Search for the cell housing the specified text and yield its [x, y] center coordinate. 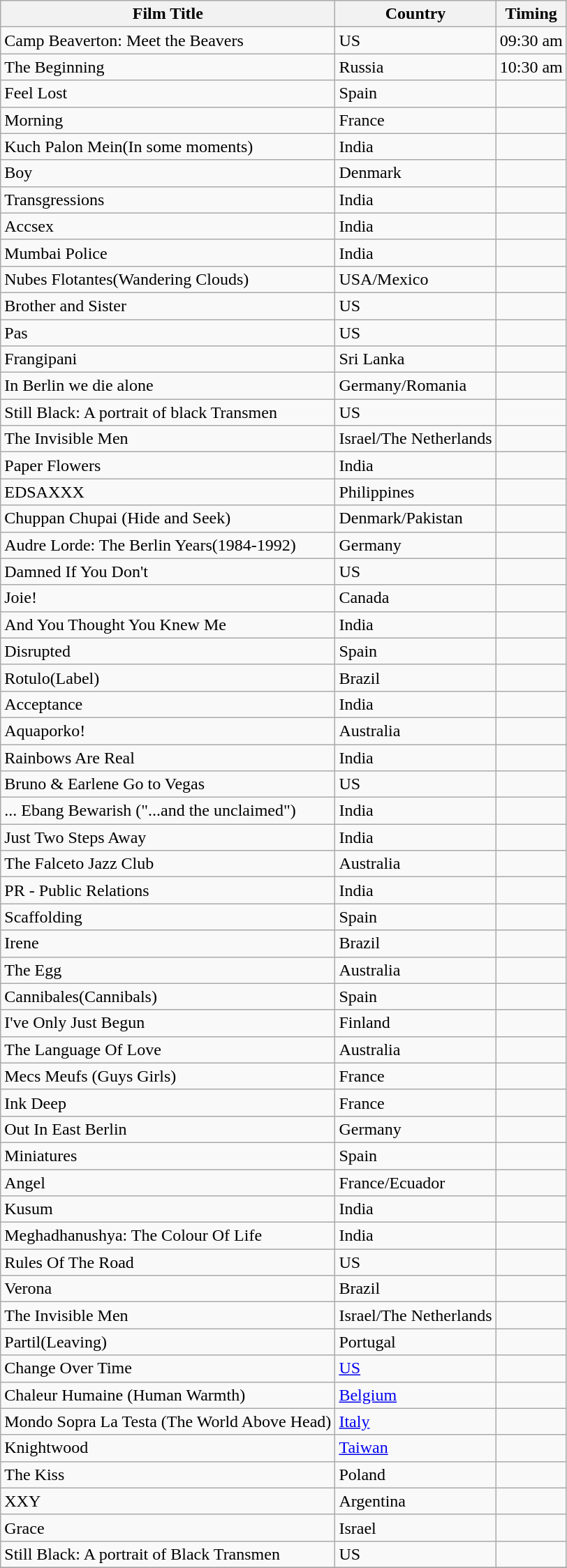
The Falceto Jazz Club [168, 864]
Joie! [168, 598]
Pas [168, 333]
Taiwan [415, 1448]
Brother and Sister [168, 306]
... Ebang Bewarish ("...and the unclaimed") [168, 811]
Kusum [168, 1209]
The Kiss [168, 1474]
Frangipani [168, 359]
Disrupted [168, 651]
Knightwood [168, 1448]
Chuppan Chupai (Hide and Seek) [168, 518]
Philippines [415, 492]
Mecs Meufs (Guys Girls) [168, 1076]
Morning [168, 120]
Argentina [415, 1501]
Finland [415, 1023]
Rotulo(Label) [168, 678]
Film Title [168, 14]
Boy [168, 173]
The Egg [168, 970]
Rainbows Are Real [168, 757]
Just Two Steps Away [168, 837]
Aquaporko! [168, 731]
Portugal [415, 1342]
Partil(Leaving) [168, 1342]
PR - Public Relations [168, 890]
Paper Flowers [168, 465]
Still Black: A portrait of Black Transmen [168, 1554]
Sri Lanka [415, 359]
Irene [168, 943]
Still Black: A portrait of black Transmen [168, 412]
Israel [415, 1528]
Accsex [168, 226]
Transgressions [168, 200]
Ink Deep [168, 1103]
Kuch Palon Mein(In some moments) [168, 147]
Russia [415, 67]
Meghadhanushya: The Colour Of Life [168, 1236]
09:30 am [531, 40]
USA/Mexico [415, 279]
XXY [168, 1501]
Grace [168, 1528]
Change Over Time [168, 1368]
The Language Of Love [168, 1050]
Country [415, 14]
Acceptance [168, 704]
Mondo Sopra La Testa (The World Above Head) [168, 1421]
Miniatures [168, 1156]
Canada [415, 598]
Denmark [415, 173]
France/Ecuador [415, 1183]
Damned If You Don't [168, 572]
Nubes Flotantes(Wandering Clouds) [168, 279]
Angel [168, 1183]
Cannibales(Cannibals) [168, 996]
Audre Lorde: The Berlin Years(1984-1992) [168, 545]
The Beginning [168, 67]
Rules Of The Road [168, 1262]
10:30 am [531, 67]
Italy [415, 1421]
Denmark/Pakistan [415, 518]
Timing [531, 14]
Verona [168, 1289]
Bruno & Earlene Go to Vegas [168, 784]
EDSAXXX [168, 492]
Feel Lost [168, 94]
Belgium [415, 1395]
Germany/Romania [415, 386]
And You Thought You Knew Me [168, 625]
Mumbai Police [168, 253]
Chaleur Humaine (Human Warmth) [168, 1395]
Poland [415, 1474]
In Berlin we die alone [168, 386]
Camp Beaverton: Meet the Beavers [168, 40]
I've Only Just Begun [168, 1023]
Out In East Berlin [168, 1129]
Scaffolding [168, 917]
